Determine the [X, Y] coordinate at the center of the cell enclosing the given text.  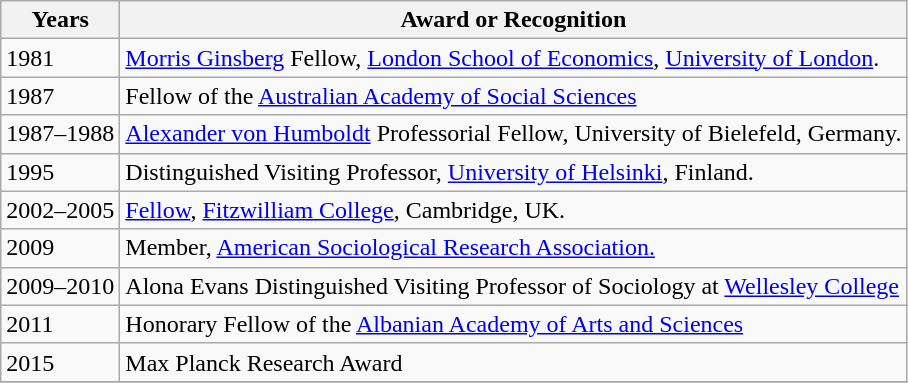
Alexander von Humboldt Professorial Fellow, University of Bielefeld, Germany. [514, 134]
1987 [60, 96]
Fellow, Fitzwilliam College, Cambridge, UK. [514, 210]
Member, American Sociological Research Association. [514, 248]
Alona Evans Distinguished Visiting Professor of Sociology at Wellesley College [514, 286]
Award or Recognition [514, 20]
2002–2005 [60, 210]
2009–2010 [60, 286]
Years [60, 20]
1981 [60, 58]
2015 [60, 362]
Honorary Fellow of the Albanian Academy of Arts and Sciences [514, 324]
Morris Ginsberg Fellow, London School of Economics, University of London. [514, 58]
Distinguished Visiting Professor, University of Helsinki, Finland. [514, 172]
Fellow of the Australian Academy of Social Sciences [514, 96]
Max Planck Research Award [514, 362]
2011 [60, 324]
1987–1988 [60, 134]
1995 [60, 172]
2009 [60, 248]
